From the cell containing the given text, extract its center point as (X, Y) coordinate. 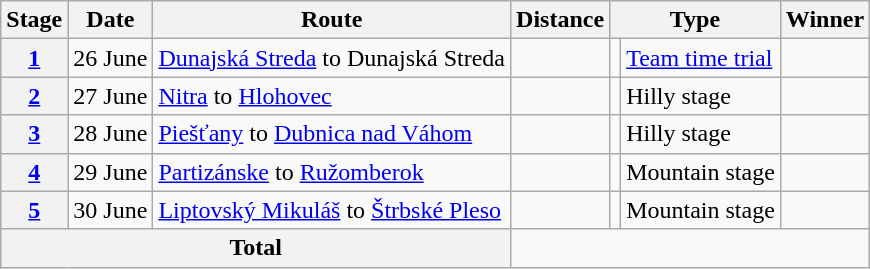
Liptovský Mikuláš to Štrbské Pleso (332, 210)
4 (34, 172)
5 (34, 210)
Partizánske to Ružomberok (332, 172)
1 (34, 58)
30 June (110, 210)
Nitra to Hlohovec (332, 96)
3 (34, 134)
Type (696, 20)
26 June (110, 58)
29 June (110, 172)
Stage (34, 20)
Route (332, 20)
Piešťany to Dubnica nad Váhom (332, 134)
2 (34, 96)
Dunajská Streda to Dunajská Streda (332, 58)
Date (110, 20)
Team time trial (701, 58)
Total (256, 248)
Winner (824, 20)
27 June (110, 96)
28 June (110, 134)
Distance (560, 20)
